From the cell containing the given text, extract its center point as (X, Y) coordinate. 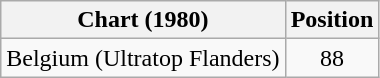
Chart (1980) (143, 20)
Belgium (Ultratop Flanders) (143, 58)
Position (332, 20)
88 (332, 58)
